Scan for the cell matching the given text and deliver its (x, y) coordinate at center. 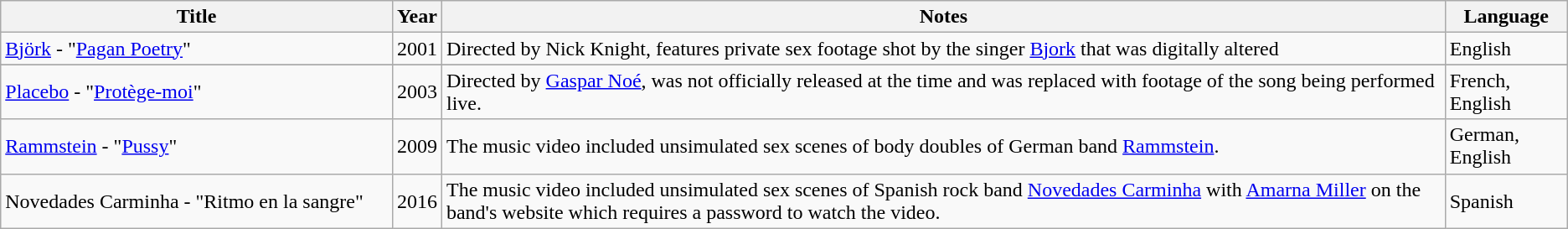
Spanish (1506, 201)
Notes (943, 17)
Directed by Gaspar Noé, was not officially released at the time and was replaced with footage of the song being performed live. (943, 92)
2009 (417, 146)
Björk - "Pagan Poetry" (197, 49)
2003 (417, 92)
Directed by Nick Knight, features private sex footage shot by the singer Bjork that was digitally altered (943, 49)
2001 (417, 49)
Language (1506, 17)
The music video included unsimulated sex scenes of body doubles of German band Rammstein. (943, 146)
Placebo - "Protège-moi" (197, 92)
German, English (1506, 146)
Novedades Carminha - "Ritmo en la sangre" (197, 201)
English (1506, 49)
French, English (1506, 92)
Year (417, 17)
Title (197, 17)
2016 (417, 201)
Rammstein - "Pussy" (197, 146)
